Output the (X, Y) coordinate of the center of the cell containing the given text.  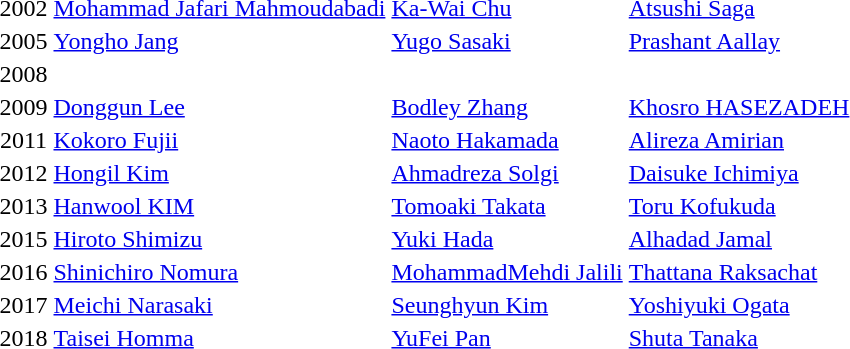
Hongil Kim (220, 173)
Yugo Sasaki (507, 41)
Tomoaki Takata (507, 206)
Yongho Jang (220, 41)
Ahmadreza Solgi (507, 173)
Hiroto Shimizu (220, 239)
Yuki Hada (507, 239)
Bodley Zhang (507, 107)
Hanwool KIM (220, 206)
Kokoro Fujii (220, 140)
Seunghyun Kim (507, 305)
Meichi Narasaki (220, 305)
MohammadMehdi Jalili (507, 272)
Donggun Lee (220, 107)
Shinichiro Nomura (220, 272)
Naoto Hakamada (507, 140)
